Capture the cell that displays the provided text and extract its [X, Y] central coordinate. 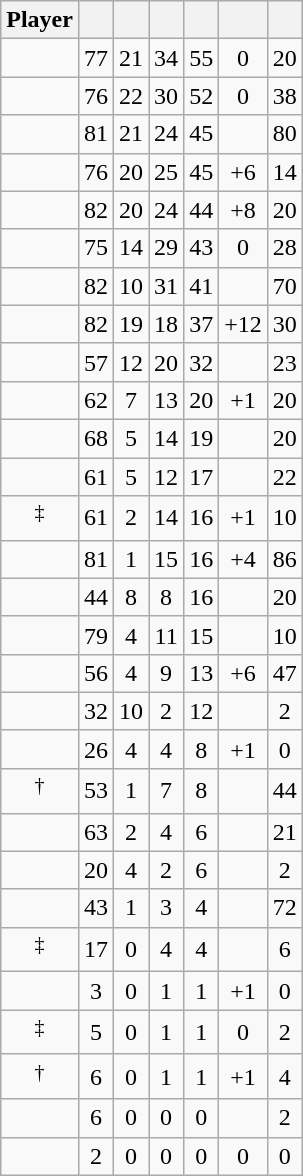
+4 [244, 559]
28 [284, 248]
26 [96, 749]
80 [284, 134]
57 [96, 362]
79 [96, 635]
Player [40, 20]
+8 [244, 210]
38 [284, 96]
+12 [244, 324]
72 [284, 908]
23 [284, 362]
62 [96, 400]
70 [284, 286]
47 [284, 673]
31 [166, 286]
63 [96, 832]
68 [96, 438]
56 [96, 673]
53 [96, 790]
75 [96, 248]
41 [202, 286]
77 [96, 58]
11 [166, 635]
9 [166, 673]
25 [166, 172]
37 [202, 324]
18 [166, 324]
86 [284, 559]
55 [202, 58]
29 [166, 248]
52 [202, 96]
34 [166, 58]
